Capture the cell that displays the provided text and extract its [x, y] central coordinate. 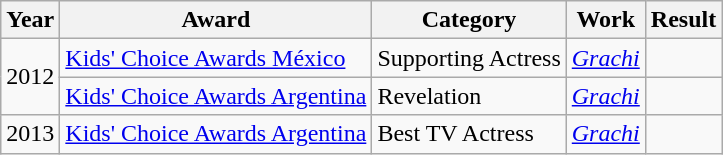
Work [606, 20]
2012 [30, 77]
Revelation [469, 96]
Category [469, 20]
Best TV Actress [469, 134]
Result [683, 20]
Kids' Choice Awards México [216, 58]
Supporting Actress [469, 58]
Year [30, 20]
Award [216, 20]
2013 [30, 134]
